Provide the [x, y] coordinate of the cell's center where the given text is located.  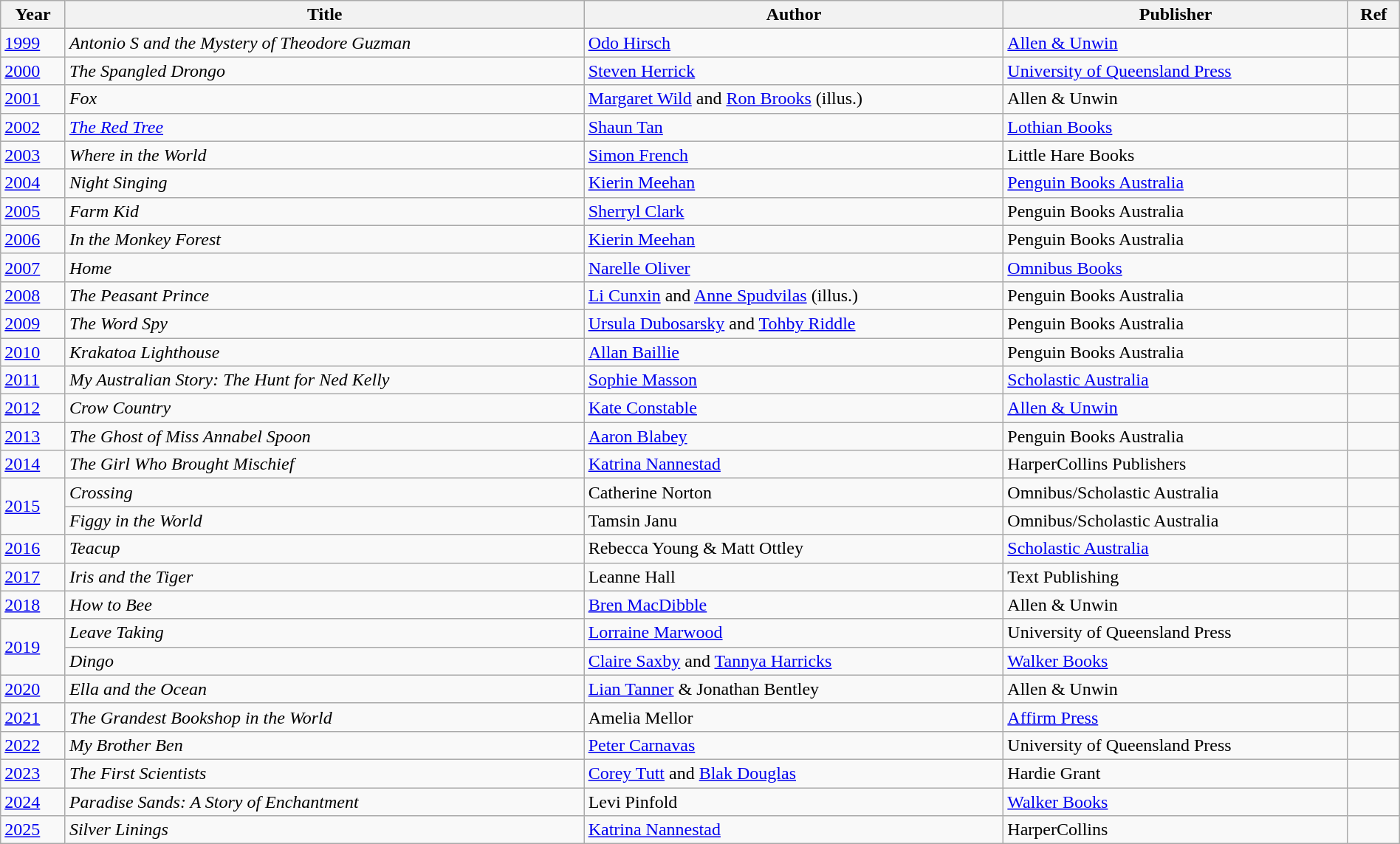
Leave Taking [325, 633]
Bren MacDibble [794, 605]
Odo Hirsch [794, 43]
2021 [33, 717]
Catherine Norton [794, 493]
Little Hare Books [1176, 155]
2013 [33, 436]
Title [325, 15]
Author [794, 15]
Corey Tutt and Blak Douglas [794, 773]
2014 [33, 464]
Where in the World [325, 155]
2006 [33, 239]
Ella and the Ocean [325, 689]
2017 [33, 577]
2004 [33, 183]
My Brother Ben [325, 745]
Allan Baillie [794, 352]
Steven Herrick [794, 71]
Night Singing [325, 183]
Li Cunxin and Anne Spudvilas (illus.) [794, 295]
Simon French [794, 155]
The Word Spy [325, 323]
Lorraine Marwood [794, 633]
Year [33, 15]
In the Monkey Forest [325, 239]
2008 [33, 295]
2020 [33, 689]
The Ghost of Miss Annabel Spoon [325, 436]
Krakatoa Lighthouse [325, 352]
Aaron Blabey [794, 436]
Shaun Tan [794, 127]
Hardie Grant [1176, 773]
Tamsin Janu [794, 521]
Lian Tanner & Jonathan Bentley [794, 689]
Rebecca Young & Matt Ottley [794, 549]
2010 [33, 352]
The Girl Who Brought Mischief [325, 464]
Silver Linings [325, 830]
Peter Carnavas [794, 745]
Ursula Dubosarsky and Tohby Riddle [794, 323]
Amelia Mellor [794, 717]
Levi Pinfold [794, 801]
2011 [33, 380]
2007 [33, 267]
2009 [33, 323]
The First Scientists [325, 773]
Home [325, 267]
Farm Kid [325, 211]
2003 [33, 155]
Kate Constable [794, 408]
Teacup [325, 549]
The Red Tree [325, 127]
2000 [33, 71]
Paradise Sands: A Story of Enchantment [325, 801]
2022 [33, 745]
2015 [33, 507]
Fox [325, 99]
Iris and the Tiger [325, 577]
Ref [1373, 15]
HarperCollins Publishers [1176, 464]
The Peasant Prince [325, 295]
2025 [33, 830]
The Grandest Bookshop in the World [325, 717]
Text Publishing [1176, 577]
Figgy in the World [325, 521]
Omnibus Books [1176, 267]
Sophie Masson [794, 380]
2005 [33, 211]
2018 [33, 605]
Claire Saxby and Tannya Harricks [794, 661]
2002 [33, 127]
Publisher [1176, 15]
Dingo [325, 661]
Lothian Books [1176, 127]
Margaret Wild and Ron Brooks (illus.) [794, 99]
Affirm Press [1176, 717]
How to Bee [325, 605]
Antonio S and the Mystery of Theodore Guzman [325, 43]
Crow Country [325, 408]
2001 [33, 99]
2012 [33, 408]
2019 [33, 647]
HarperCollins [1176, 830]
Crossing [325, 493]
2024 [33, 801]
Sherryl Clark [794, 211]
Narelle Oliver [794, 267]
2016 [33, 549]
1999 [33, 43]
2023 [33, 773]
My Australian Story: The Hunt for Ned Kelly [325, 380]
Leanne Hall [794, 577]
The Spangled Drongo [325, 71]
